From the cell containing the given text, extract its center point as (x, y) coordinate. 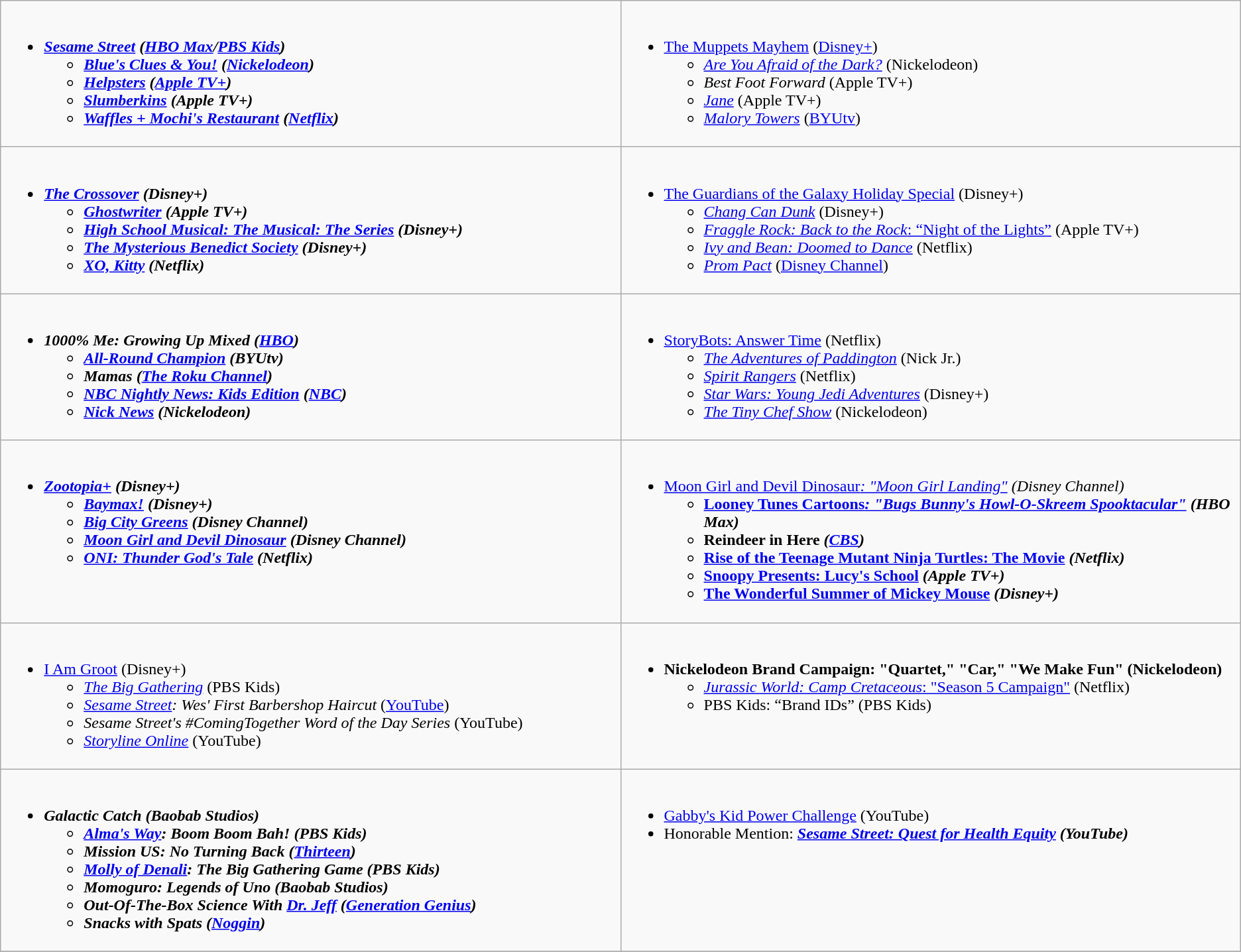
Zootopia+ (Disney+)Baymax! (Disney+)Big City Greens (Disney Channel)Moon Girl and Devil Dinosaur (Disney Channel)ONI: Thunder God's Tale (Netflix) (310, 532)
The Muppets Mayhem (Disney+)Are You Afraid of the Dark? (Nickelodeon)Best Foot Forward (Apple TV+)Jane (Apple TV+)Malory Towers (BYUtv) (931, 74)
1000% Me: Growing Up Mixed (HBO)All-Round Champion (BYUtv)Mamas (The Roku Channel)NBC Nightly News: Kids Edition (NBC)Nick News (Nickelodeon) (310, 367)
Gabby's Kid Power Challenge (YouTube)Honorable Mention: Sesame Street: Quest for Health Equity (YouTube) (931, 861)
Sesame Street (HBO Max/PBS Kids)Blue's Clues & You! (Nickelodeon)Helpsters (Apple TV+)Slumberkins (Apple TV+)Waffles + Mochi's Restaurant (Netflix) (310, 74)
